Output the [X, Y] coordinate of the center of the cell containing the given text.  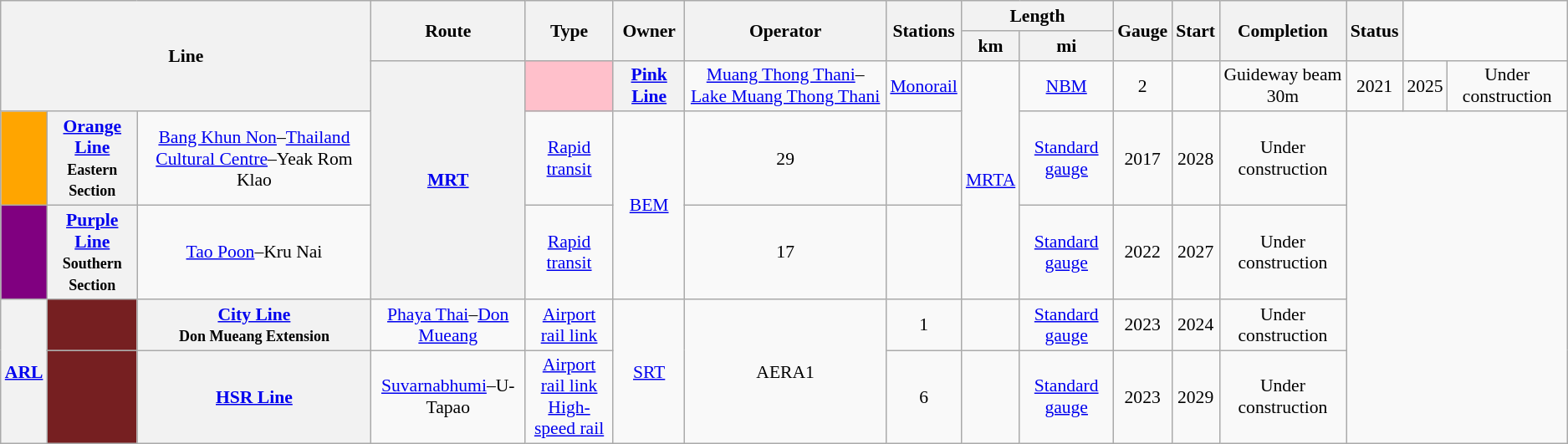
2027 [1196, 253]
BEM [649, 206]
2028 [1196, 159]
17 [785, 253]
Airport rail link [569, 324]
km [990, 46]
Pink Line [649, 85]
6 [923, 397]
Route [448, 30]
Operator [785, 30]
2022 [1142, 253]
HSR Line [254, 397]
Gauge [1142, 30]
2029 [1196, 397]
2021 [1375, 85]
Bang Khun Non–Thailand Cultural Centre–Yeak Rom Klao [254, 159]
Stations [923, 30]
Orange LineEastern Section [92, 159]
Line [186, 56]
MRTA [990, 179]
Muang Thong Thani–Lake Muang Thong Thani [785, 85]
Purple LineSouthern Section [92, 253]
Start [1196, 30]
Airport rail linkHigh-speed rail [569, 397]
Tao Poon–Kru Nai [254, 253]
SRT [649, 371]
mi [1066, 46]
NBM [1066, 85]
2 [1142, 85]
2024 [1196, 324]
Completion [1283, 30]
Phaya Thai–Don Mueang [448, 324]
Length [1037, 16]
City LineDon Mueang Extension [254, 324]
ARL [24, 371]
AERA1 [785, 371]
Status [1375, 30]
1 [923, 324]
Monorail [923, 85]
Type [569, 30]
2025 [1425, 85]
2017 [1142, 159]
MRT [448, 179]
Suvarnabhumi–U-Tapao [448, 397]
Owner [649, 30]
Guideway beam 30m [1283, 85]
29 [785, 159]
